Extract the [x, y] coordinate from the center of the cell holding the provided text.  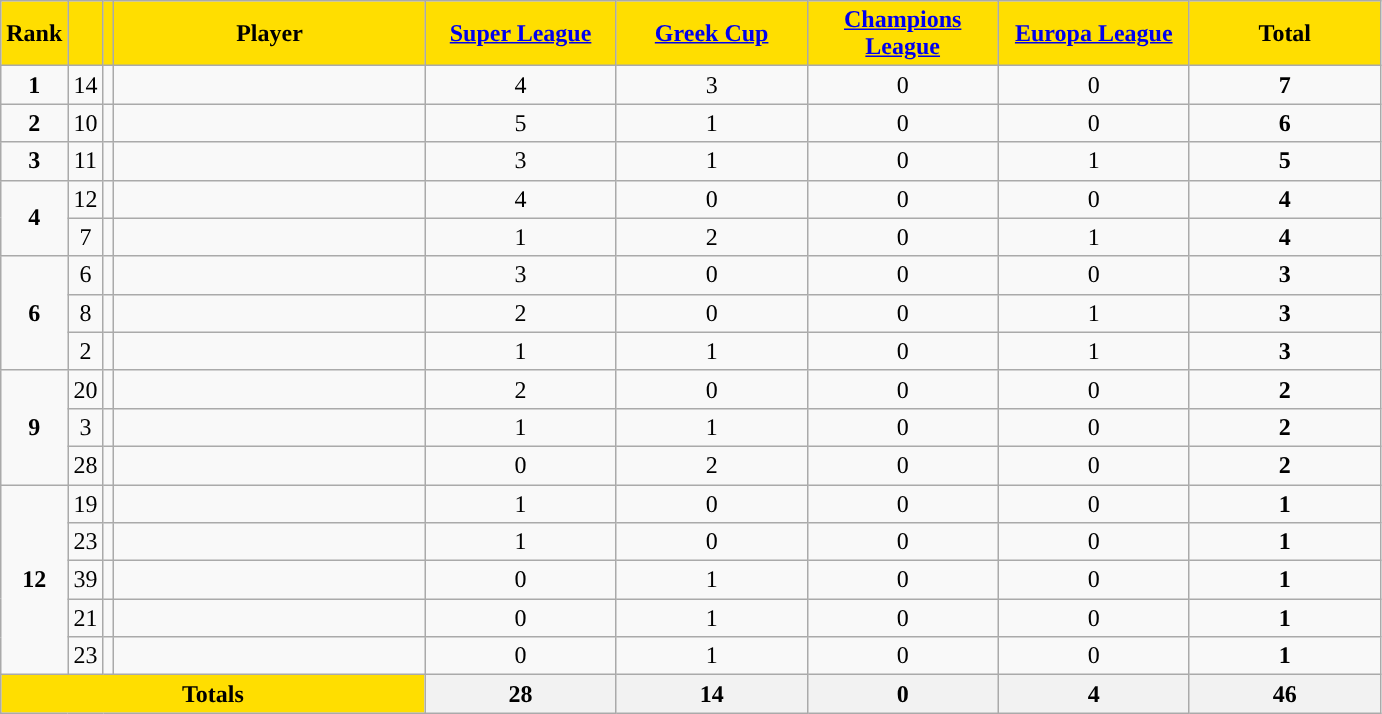
8 [86, 313]
39 [86, 580]
Totals [213, 694]
10 [86, 123]
Rank [34, 34]
Total [1284, 34]
19 [86, 503]
20 [86, 389]
Super League [520, 34]
9 [34, 427]
21 [86, 618]
Greek Cup [712, 34]
46 [1284, 694]
Player [270, 34]
11 [86, 161]
Europa League [1094, 34]
Champions League [902, 34]
